For the text-containing cell, return its midpoint in (x, y) coordinate format. 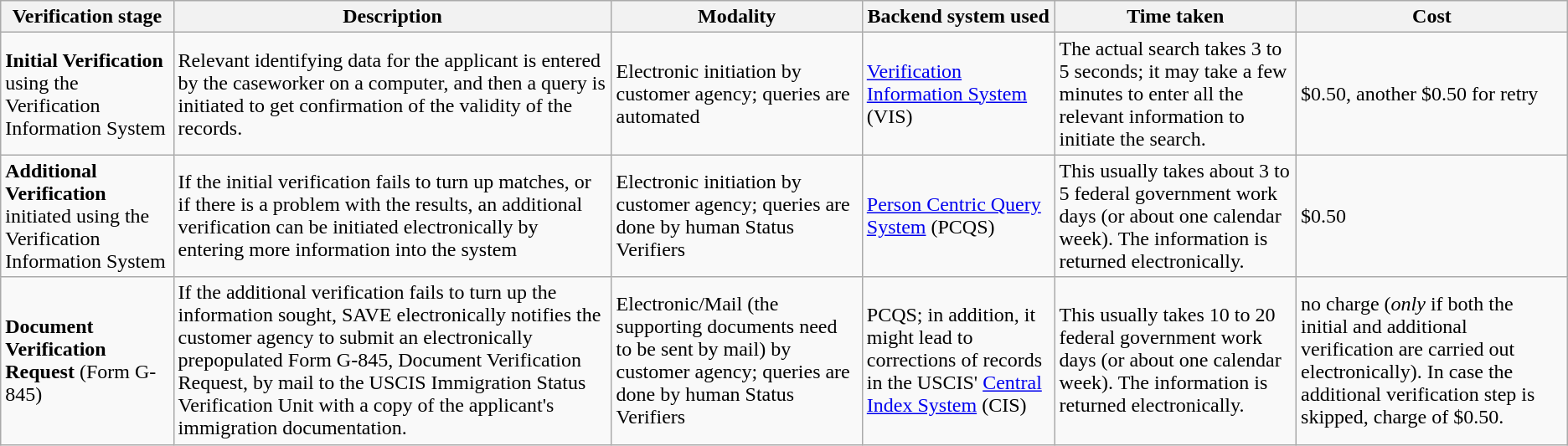
Time taken (1176, 17)
PCQS; in addition, it might lead to corrections of records in the USCIS' Central Index System (CIS) (958, 361)
The actual search takes 3 to 5 seconds; it may take a few minutes to enter all the relevant information to initiate the search. (1176, 94)
$0.50 (1432, 216)
$0.50, another $0.50 for retry (1432, 94)
Electronic/Mail (the supporting documents need to be sent by mail) by customer agency; queries are done by human Status Verifiers (737, 361)
Verification stage (87, 17)
Person Centric Query System (PCQS) (958, 216)
Document Verification Request (Form G-845) (87, 361)
Cost (1432, 17)
Initial Verification using the Verification Information System (87, 94)
Backend system used (958, 17)
Electronic initiation by customer agency; queries are done by human Status Verifiers (737, 216)
Verification Information System (VIS) (958, 94)
Electronic initiation by customer agency; queries are automated (737, 94)
Additional Verification initiated using the Verification Information System (87, 216)
This usually takes 10 to 20 federal government work days (or about one calendar week). The information is returned electronically. (1176, 361)
This usually takes about 3 to 5 federal government work days (or about one calendar week). The information is returned electronically. (1176, 216)
Description (392, 17)
Modality (737, 17)
